Locate the cell with the specified text and output its [X, Y] center coordinate. 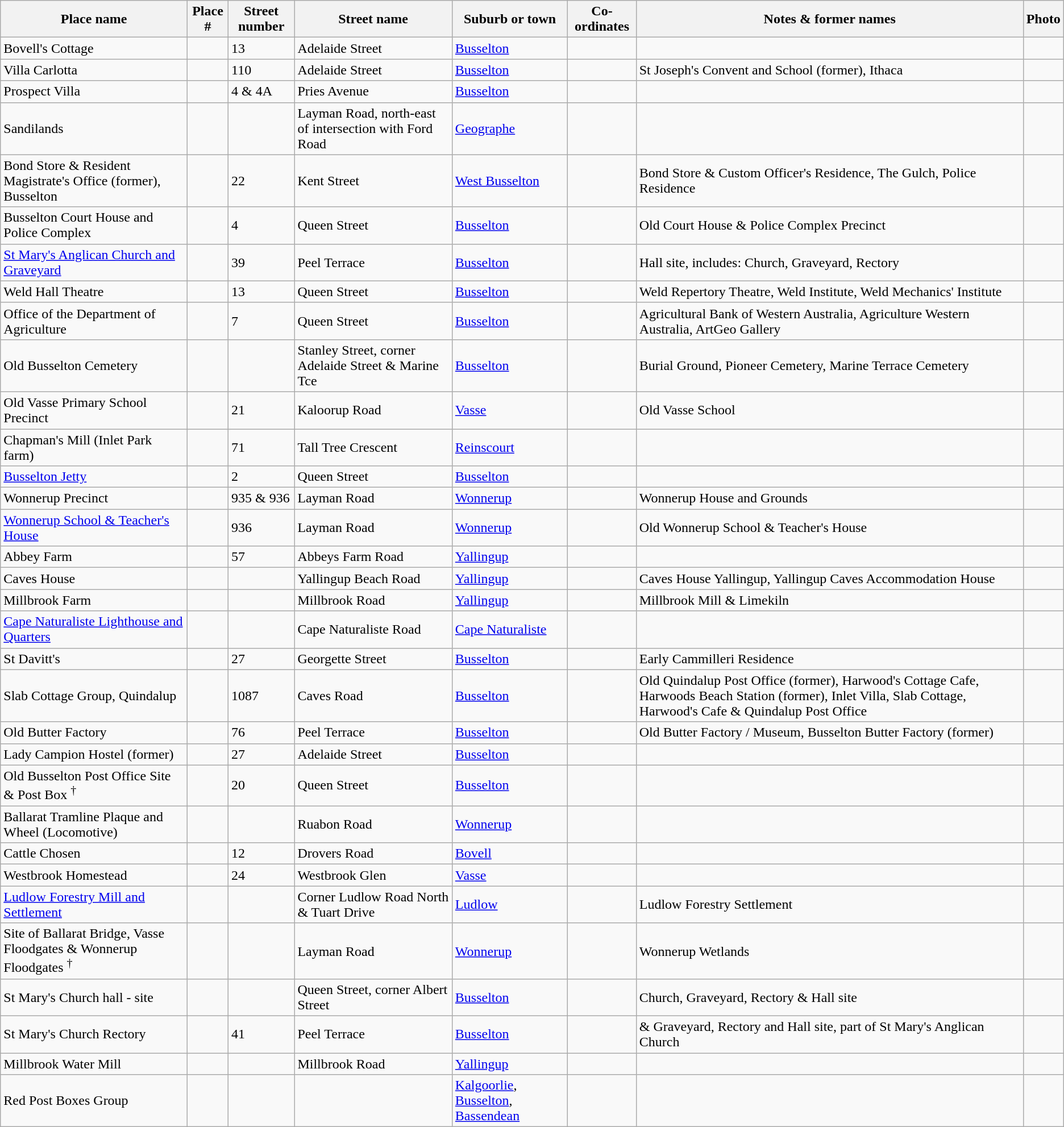
21 [261, 410]
Caves House Yallingup, Yallingup Caves Accommodation House [830, 579]
Layman Road, north-east of intersection with Ford Road [373, 128]
57 [261, 557]
St Mary's Church hall - site [94, 998]
7 [261, 321]
Westbrook Glen [373, 875]
Wonnerup School & Teacher's House [94, 527]
Notes & former names [830, 19]
Cattle Chosen [94, 854]
Wonnerup Precinct [94, 498]
Ludlow Forestry Settlement [830, 905]
Early Cammilleri Residence [830, 659]
Old Butter Factory [94, 733]
Old Busselton Cemetery [94, 365]
71 [261, 447]
76 [261, 733]
Kent Street [373, 181]
Old Vasse Primary School Precinct [94, 410]
Westbrook Homestead [94, 875]
Weld Repertory Theatre, Weld Institute, Weld Mechanics' Institute [830, 292]
Abbey Farm [94, 557]
Lady Campion Hostel (former) [94, 754]
110 [261, 70]
St Joseph's Convent and School (former), Ithaca [830, 70]
Caves House [94, 579]
Millbrook Mill & Limekiln [830, 600]
West Busselton [510, 181]
Bovell's Cottage [94, 48]
Office of the Department of Agriculture [94, 321]
Weld Hall Theatre [94, 292]
Hall site, includes: Church, Graveyard, Rectory [830, 263]
Millbrook Water Mill [94, 1064]
Cape Naturaliste [510, 630]
Agricultural Bank of Western Australia, Agriculture Western Australia, ArtGeo Gallery [830, 321]
Tall Tree Crescent [373, 447]
1087 [261, 696]
Old Vasse School [830, 410]
St Mary's Anglican Church and Graveyard [94, 263]
Cape Naturaliste Road [373, 630]
Suburb or town [510, 19]
Place # [207, 19]
Sandilands [94, 128]
Burial Ground, Pioneer Cemetery, Marine Terrace Cemetery [830, 365]
4 [261, 225]
Bond Store & Resident Magistrate's Office (former), Busselton [94, 181]
Ludlow Forestry Mill and Settlement [94, 905]
& Graveyard, Rectory and Hall site, part of St Mary's Anglican Church [830, 1034]
39 [261, 263]
Ludlow [510, 905]
12 [261, 854]
22 [261, 181]
Kaloorup Road [373, 410]
Villa Carlotta [94, 70]
4 & 4A [261, 92]
Kalgoorlie, Busselton, Bassendean [510, 1101]
Drovers Road [373, 854]
Red Post Boxes Group [94, 1101]
Chapman's Mill (Inlet Park farm) [94, 447]
Busselton Court House and Police Complex [94, 225]
2 [261, 477]
Busselton Jetty [94, 477]
Church, Graveyard, Rectory & Hall site [830, 998]
41 [261, 1034]
935 & 936 [261, 498]
936 [261, 527]
Bovell [510, 854]
Caves Road [373, 696]
Wonnerup House and Grounds [830, 498]
Reinscourt [510, 447]
Co-ordinates [602, 19]
Prospect Villa [94, 92]
St Davitt's [94, 659]
Ballarat Tramline Plaque and Wheel (Locomotive) [94, 824]
Old Wonnerup School & Teacher's House [830, 527]
Stanley Street, corner Adelaide Street & Marine Tce [373, 365]
Geographe [510, 128]
Queen Street, corner Albert Street [373, 998]
Abbeys Farm Road [373, 557]
20 [261, 785]
Place name [94, 19]
24 [261, 875]
Bond Store & Custom Officer's Residence, The Gulch, Police Residence [830, 181]
Slab Cottage Group, Quindalup [94, 696]
Corner Ludlow Road North & Tuart Drive [373, 905]
Photo [1044, 19]
Old Butter Factory / Museum, Busselton Butter Factory (former) [830, 733]
Ruabon Road [373, 824]
Old Busselton Post Office Site & Post Box † [94, 785]
Wonnerup Wetlands [830, 951]
Millbrook Farm [94, 600]
Street name [373, 19]
Georgette Street [373, 659]
Pries Avenue [373, 92]
Yallingup Beach Road [373, 579]
Old Court House & Police Complex Precinct [830, 225]
Site of Ballarat Bridge, Vasse Floodgates & Wonnerup Floodgates † [94, 951]
Cape Naturaliste Lighthouse and Quarters [94, 630]
Street number [261, 19]
St Mary's Church Rectory [94, 1034]
